Output the [X, Y] coordinate of the center of the cell containing the given text.  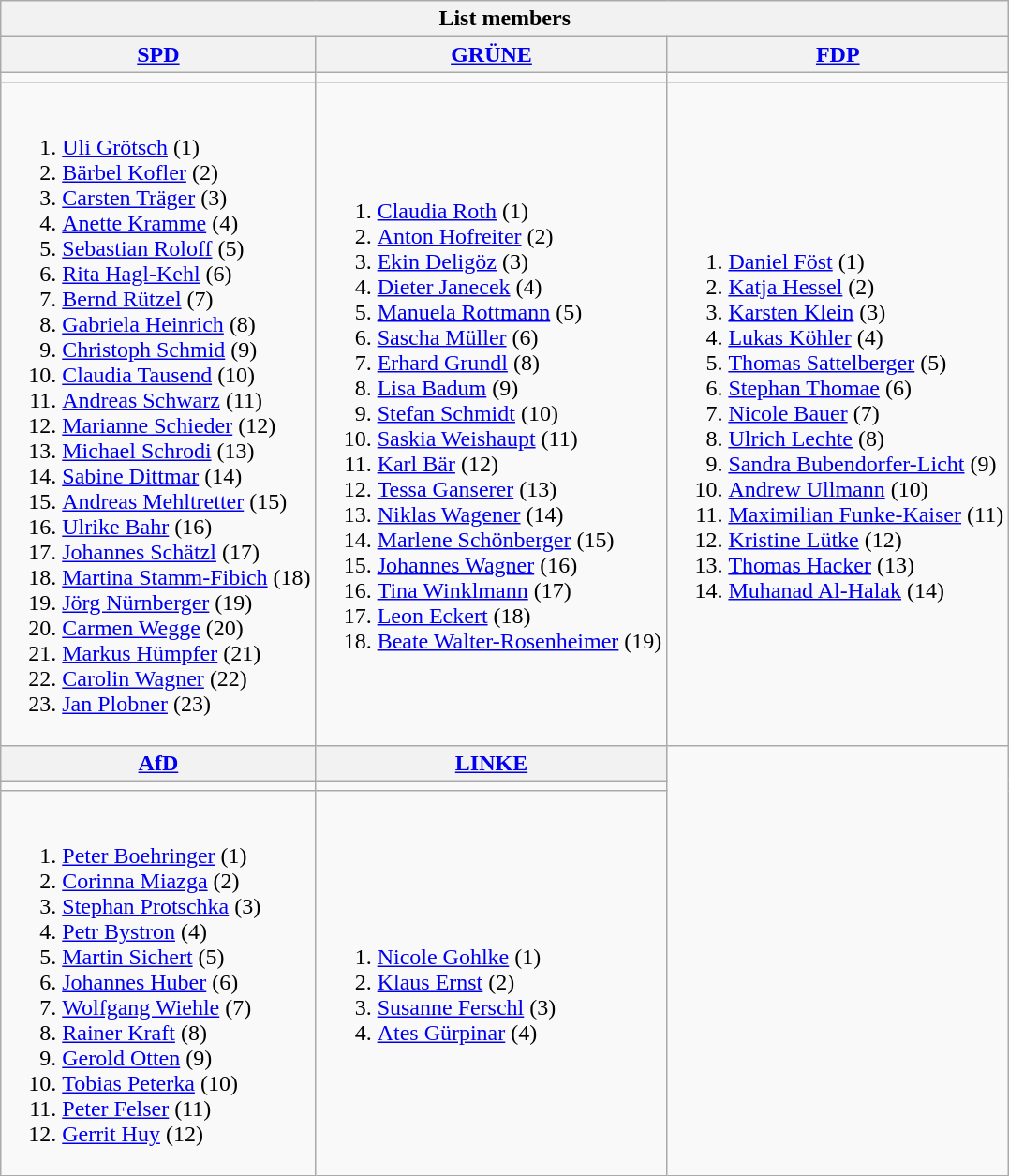
LINKE [491, 763]
AfD [158, 763]
Nicole Gohlke (1)Klaus Ernst (2)Susanne Ferschl (3)Ates Gürpinar (4) [491, 983]
FDP [838, 54]
SPD [158, 54]
GRÜNE [491, 54]
List members [505, 19]
